Pinpoint the cell where the given text exists, returning its [X, Y] midpoint coordinate. 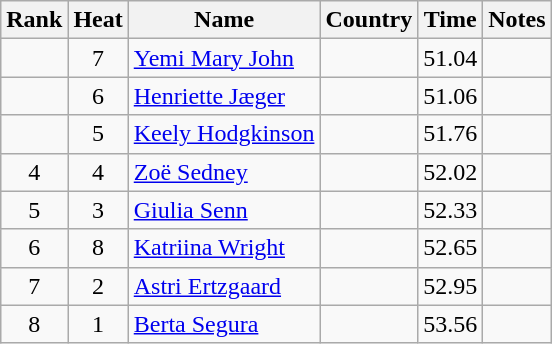
Heat [98, 20]
53.56 [450, 324]
Name [224, 20]
2 [98, 286]
52.33 [450, 210]
3 [98, 210]
51.04 [450, 58]
Berta Segura [224, 324]
52.95 [450, 286]
Astri Ertzgaard [224, 286]
51.76 [450, 134]
1 [98, 324]
Henriette Jæger [224, 96]
Country [369, 20]
Katriina Wright [224, 248]
Yemi Mary John [224, 58]
51.06 [450, 96]
Giulia Senn [224, 210]
Time [450, 20]
52.02 [450, 172]
Rank [34, 20]
Notes [517, 20]
Keely Hodgkinson [224, 134]
Zoë Sedney [224, 172]
52.65 [450, 248]
